Extract the [x, y] coordinate from the center of the cell holding the provided text.  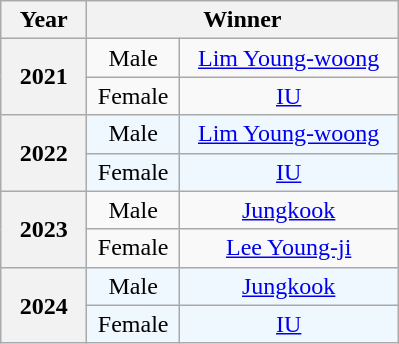
2024 [44, 305]
Lee Young-ji [289, 248]
Winner [242, 20]
2022 [44, 153]
2021 [44, 77]
Year [44, 20]
2023 [44, 229]
